Pinpoint the cell where the given text exists, returning its [x, y] midpoint coordinate. 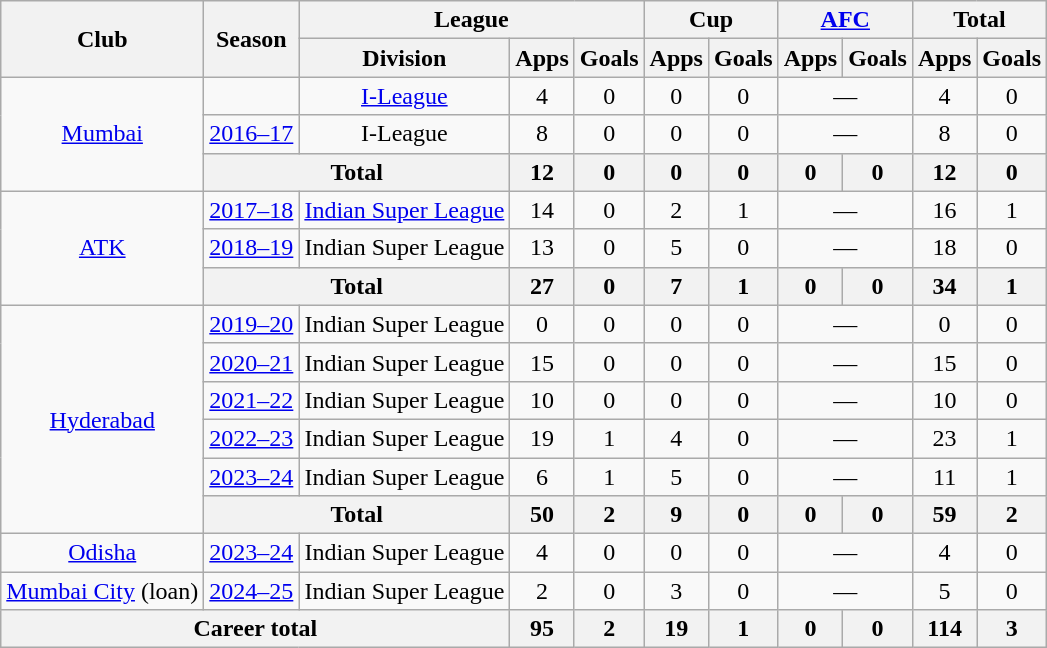
18 [944, 248]
14 [542, 210]
League [472, 20]
2020–21 [252, 362]
Hyderabad [102, 419]
Division [404, 58]
6 [542, 477]
114 [944, 629]
23 [944, 438]
2024–25 [252, 591]
Cup [711, 20]
2016–17 [252, 134]
2022–23 [252, 438]
7 [676, 286]
16 [944, 210]
50 [542, 515]
95 [542, 629]
Mumbai [102, 134]
2019–20 [252, 324]
2018–19 [252, 248]
Career total [256, 629]
2017–18 [252, 210]
Odisha [102, 553]
Mumbai City (loan) [102, 591]
27 [542, 286]
34 [944, 286]
ATK [102, 248]
59 [944, 515]
13 [542, 248]
AFC [845, 20]
9 [676, 515]
Club [102, 39]
Season [252, 39]
2021–22 [252, 400]
11 [944, 477]
